Detect which cell encompasses the target text, then output its (X, Y) center coordinate. 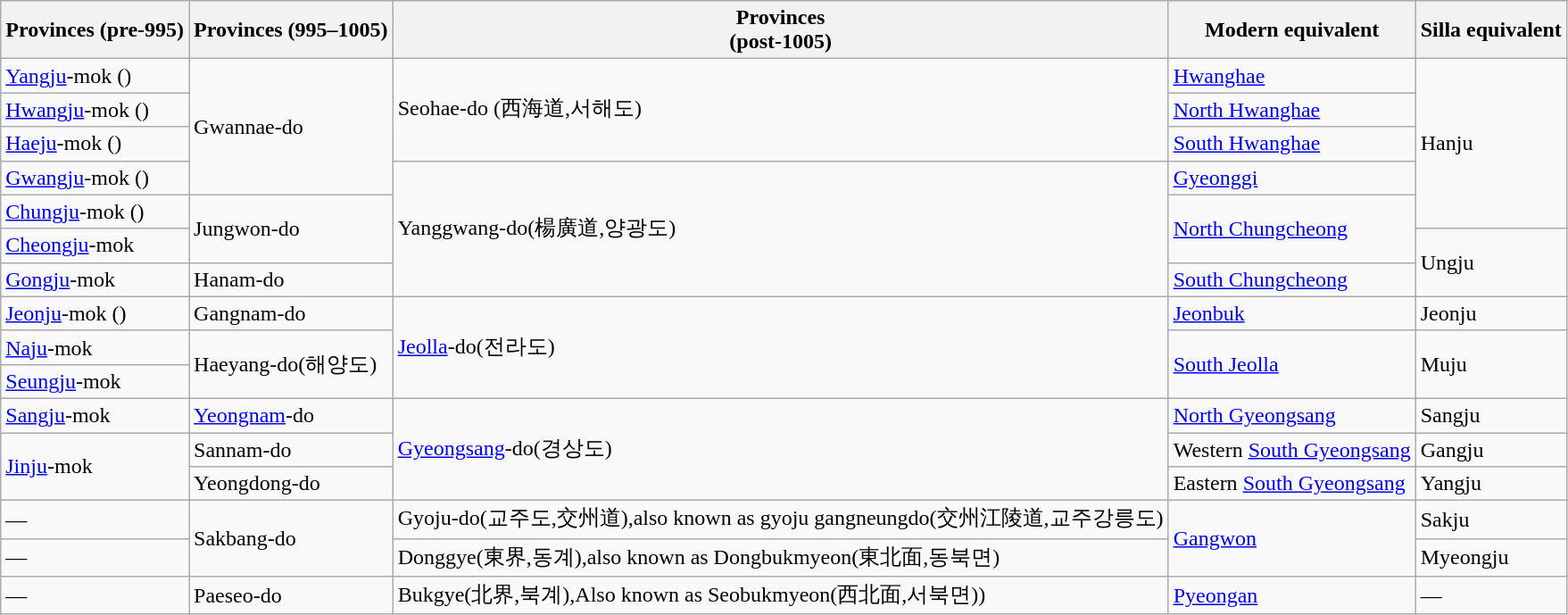
Jeonju-mok () (95, 313)
Hwangju-mok () (95, 110)
Yangju-mok () (95, 76)
Gyeonggi (1292, 178)
Haeyang-do(해양도) (291, 364)
Sannam-do (291, 449)
Modern equivalent (1292, 30)
Jungwon-do (291, 229)
South Chungcheong (1292, 279)
Sakbang-do (291, 539)
Bukgye(北界,북계),Also known as Seobukmyeon(西北面,서북면)) (780, 596)
Gyoju-do(교주도,交州道),also known as gyoju gangneungdo(交州江陵道,교주강릉도) (780, 519)
Gangju (1490, 449)
Pyeongan (1292, 596)
Sangju-mok (95, 415)
Haeju-mok () (95, 144)
Gwannae-do (291, 127)
South Hwanghae (1292, 144)
Hwanghae (1292, 76)
Gwangju-mok () (95, 178)
Jinju-mok (95, 466)
Jeonbuk (1292, 313)
South Jeolla (1292, 364)
North Gyeongsang (1292, 415)
Chungju-mok () (95, 212)
Sakju (1490, 519)
Hanju (1490, 144)
North Chungcheong (1292, 229)
Seohae-do (西海道,서해도) (780, 110)
Yangju (1490, 484)
Donggye(東界,동계),also known as Dongbukmyeon(東北面,동북면) (780, 557)
North Hwanghae (1292, 110)
Provinces(post-1005) (780, 30)
Eastern South Gyeongsang (1292, 484)
Gongju-mok (95, 279)
Yanggwang-do(楊廣道,양광도) (780, 229)
Provinces (995–1005) (291, 30)
Western South Gyeongsang (1292, 449)
Gangwon (1292, 539)
Seungju-mok (95, 381)
Myeongju (1490, 557)
Gyeongsang-do(경상도) (780, 449)
Paeseo-do (291, 596)
Jeonju (1490, 313)
Cheongju-mok (95, 245)
Muju (1490, 364)
Jeolla-do(전라도) (780, 347)
Ungju (1490, 262)
Provinces (pre-995) (95, 30)
Silla equivalent (1490, 30)
Yeongnam-do (291, 415)
Sangju (1490, 415)
Gangnam-do (291, 313)
Yeongdong-do (291, 484)
Hanam-do (291, 279)
Naju-mok (95, 347)
